Detect which cell encompasses the target text, then output its [x, y] center coordinate. 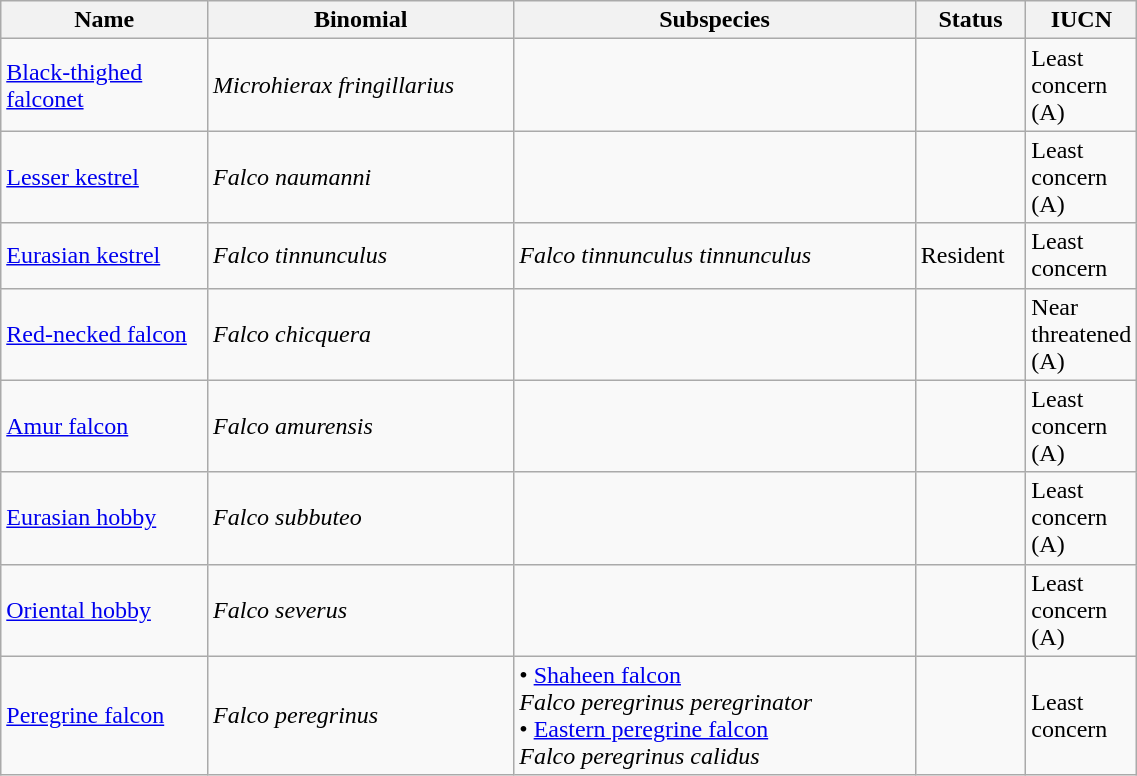
IUCN [1082, 20]
Red-necked falcon [104, 334]
Near threatened(A) [1082, 334]
Lesser kestrel [104, 177]
Oriental hobby [104, 610]
Eurasian kestrel [104, 256]
Status [970, 20]
Subspecies [715, 20]
Falco peregrinus [361, 716]
Peregrine falcon [104, 716]
Falco amurensis [361, 426]
Microhierax fringillarius [361, 85]
Resident [970, 256]
• Shaheen falconFalco peregrinus peregrinator• Eastern peregrine falconFalco peregrinus calidus [715, 716]
Falco chicquera [361, 334]
Falco naumanni [361, 177]
Falco subbuteo [361, 518]
Binomial [361, 20]
Name [104, 20]
Amur falcon [104, 426]
Eurasian hobby [104, 518]
Black-thighed falconet [104, 85]
Falco tinnunculus [361, 256]
Falco tinnunculus tinnunculus [715, 256]
Falco severus [361, 610]
